Scan for the cell matching the given text and deliver its (x, y) coordinate at center. 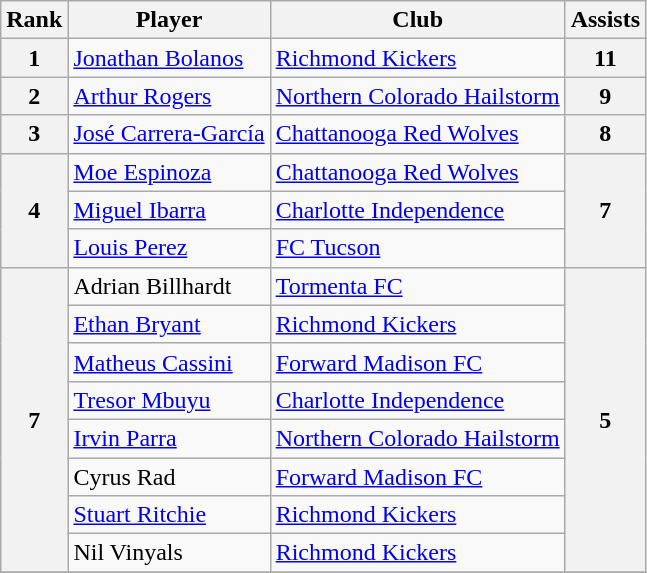
4 (34, 210)
Rank (34, 20)
8 (605, 134)
Club (418, 20)
José Carrera-García (169, 134)
Moe Espinoza (169, 172)
Tormenta FC (418, 286)
Cyrus Rad (169, 477)
1 (34, 58)
Louis Perez (169, 248)
Jonathan Bolanos (169, 58)
2 (34, 96)
Player (169, 20)
Nil Vinyals (169, 553)
9 (605, 96)
FC Tucson (418, 248)
Irvin Parra (169, 438)
Adrian Billhardt (169, 286)
3 (34, 134)
Matheus Cassini (169, 362)
Miguel Ibarra (169, 210)
Ethan Bryant (169, 324)
Tresor Mbuyu (169, 400)
5 (605, 419)
Assists (605, 20)
Arthur Rogers (169, 96)
11 (605, 58)
Stuart Ritchie (169, 515)
